Identify which cell holds the provided text, then report its (X, Y) central coordinate. 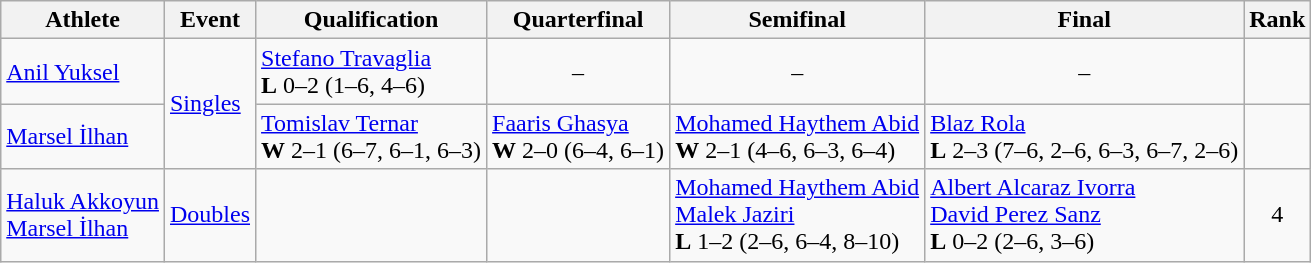
Faaris Ghasya W 2–0 (6–4, 6–1) (578, 136)
Doubles (210, 215)
Athlete (83, 20)
4 (1278, 215)
Blaz Rola L 2–3 (7–6, 2–6, 6–3, 6–7, 2–6) (1084, 136)
Quarterfinal (578, 20)
Event (210, 20)
Tomislav Ternar W 2–1 (6–7, 6–1, 6–3) (372, 136)
Mohamed Haythem Abid Malek Jaziri L 1–2 (2–6, 6–4, 8–10) (798, 215)
Mohamed Haythem Abid W 2–1 (4–6, 6–3, 6–4) (798, 136)
Qualification (372, 20)
Final (1084, 20)
Singles (210, 104)
Haluk Akkoyun Marsel İlhan (83, 215)
Albert Alcaraz Ivorra David Perez Sanz L 0–2 (2–6, 3–6) (1084, 215)
Stefano Travaglia L 0–2 (1–6, 4–6) (372, 72)
Marsel İlhan (83, 136)
Rank (1278, 20)
Anil Yuksel (83, 72)
Semifinal (798, 20)
